Provide the [X, Y] coordinate of the cell's center where the given text is located.  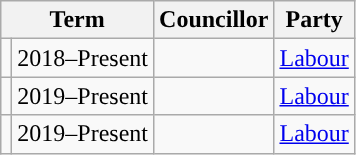
Party [314, 20]
2018–Present [83, 58]
Councillor [214, 20]
Term [78, 20]
